For the text-containing cell, return its midpoint in [X, Y] coordinate format. 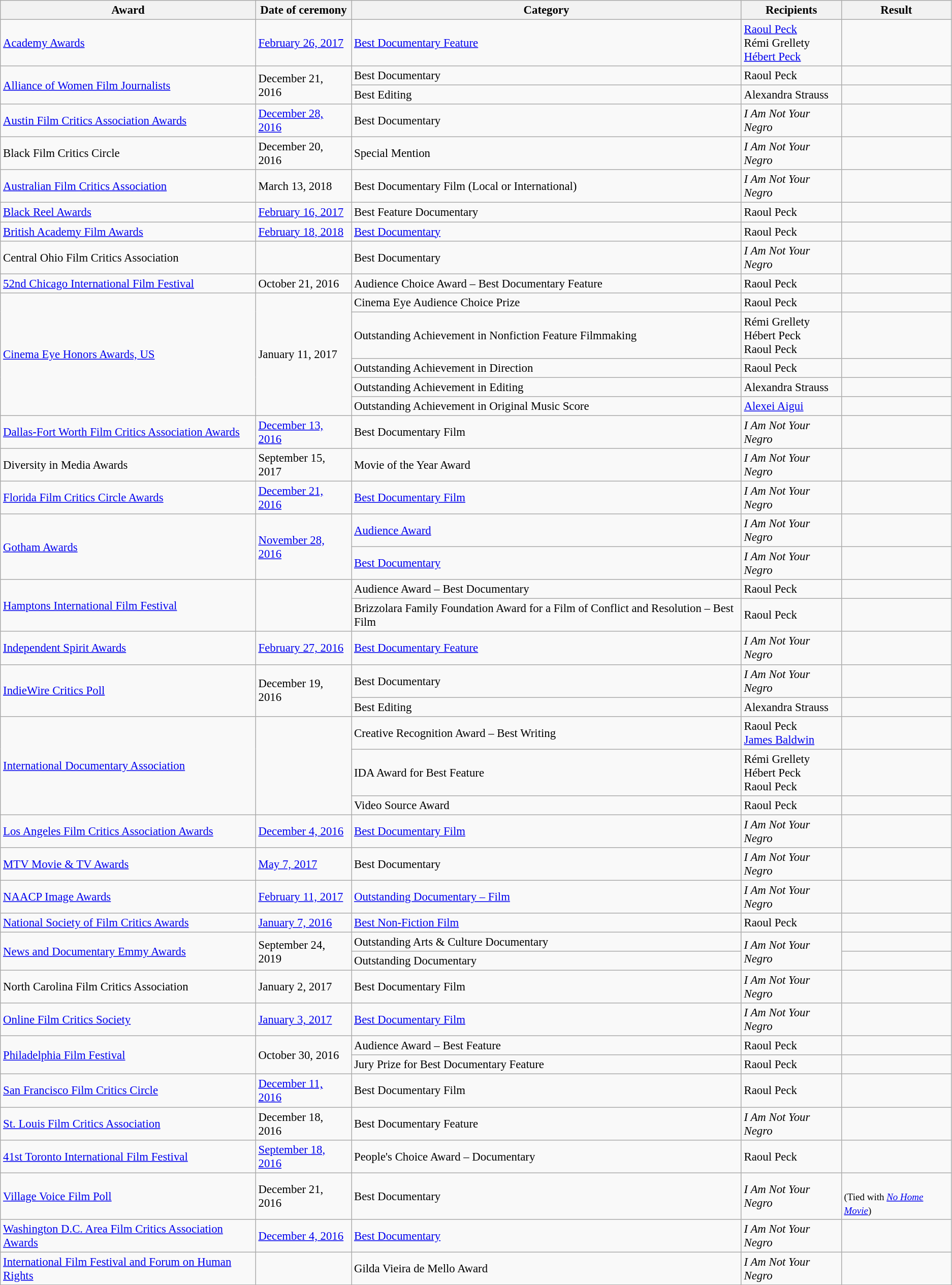
Recipients [791, 10]
International Film Festival and Forum on Human Rights [128, 1269]
Category [547, 10]
February 11, 2017 [304, 897]
Philadelphia Film Festival [128, 1055]
Result [896, 10]
Alexei Aigui [791, 406]
Village Voice Film Poll [128, 1196]
Outstanding Documentary – Film [547, 897]
MTV Movie & TV Awards [128, 864]
Online Film Critics Society [128, 1020]
Audience Award – Best Documentary [547, 589]
Best Documentary Film (Local or International) [547, 186]
November 28, 2016 [304, 547]
Black Film Critics Circle [128, 153]
March 13, 2018 [304, 186]
September 18, 2016 [304, 1156]
Cinema Eye Audience Choice Prize [547, 302]
Gotham Awards [128, 547]
December 11, 2016 [304, 1091]
Outstanding Achievement in Nonfiction Feature Filmmaking [547, 335]
Los Angeles Film Critics Association Awards [128, 831]
Academy Awards [128, 43]
Black Reel Awards [128, 212]
Award [128, 10]
October 21, 2016 [304, 283]
October 30, 2016 [304, 1055]
Jury Prize for Best Documentary Feature [547, 1065]
Independent Spirit Awards [128, 648]
Movie of the Year Award [547, 465]
Date of ceremony [304, 10]
Special Mention [547, 153]
Audience Choice Award – Best Documentary Feature [547, 283]
Brizzolara Family Foundation Award for a Film of Conflict and Resolution – Best Film [547, 616]
January 2, 2017 [304, 987]
September 15, 2017 [304, 465]
International Documentary Association [128, 765]
NAACP Image Awards [128, 897]
Video Source Award [547, 806]
Gilda Vieira de Mello Award [547, 1269]
January 11, 2017 [304, 354]
January 7, 2016 [304, 923]
National Society of Film Critics Awards [128, 923]
People's Choice Award – Documentary [547, 1156]
Audience Award – Best Feature [547, 1046]
December 18, 2016 [304, 1123]
Alliance of Women Film Journalists [128, 85]
Florida Film Critics Circle Awards [128, 498]
January 3, 2017 [304, 1020]
December 19, 2016 [304, 690]
52nd Chicago International Film Festival [128, 283]
Outstanding Achievement in Original Music Score [547, 406]
News and Documentary Emmy Awards [128, 952]
41st Toronto International Film Festival [128, 1156]
Outstanding Achievement in Direction [547, 368]
San Francisco Film Critics Circle [128, 1091]
British Academy Film Awards [128, 232]
IndieWire Critics Poll [128, 690]
Best Feature Documentary [547, 212]
Audience Award [547, 530]
February 16, 2017 [304, 212]
Outstanding Achievement in Editing [547, 387]
Hamptons International Film Festival [128, 605]
St. Louis Film Critics Association [128, 1123]
Washington D.C. Area Film Critics Association Awards [128, 1235]
Creative Recognition Award – Best Writing [547, 732]
December 28, 2016 [304, 121]
May 7, 2017 [304, 864]
Best Non-Fiction Film [547, 923]
February 27, 2016 [304, 648]
Cinema Eye Honors Awards, US [128, 354]
Raoul PeckJames Baldwin [791, 732]
September 24, 2019 [304, 952]
Austin Film Critics Association Awards [128, 121]
Diversity in Media Awards [128, 465]
Central Ohio Film Critics Association [128, 257]
North Carolina Film Critics Association [128, 987]
Outstanding Arts & Culture Documentary [547, 942]
IDA Award for Best Feature [547, 773]
December 20, 2016 [304, 153]
Australian Film Critics Association [128, 186]
Dallas-Fort Worth Film Critics Association Awards [128, 432]
December 13, 2016 [304, 432]
February 26, 2017 [304, 43]
(Tied with No Home Movie) [896, 1196]
Outstanding Documentary [547, 961]
Raoul PeckRémi GrelletyHébert Peck [791, 43]
February 18, 2018 [304, 232]
